Provide the [X, Y] coordinate of the cell's center where the given text is located.  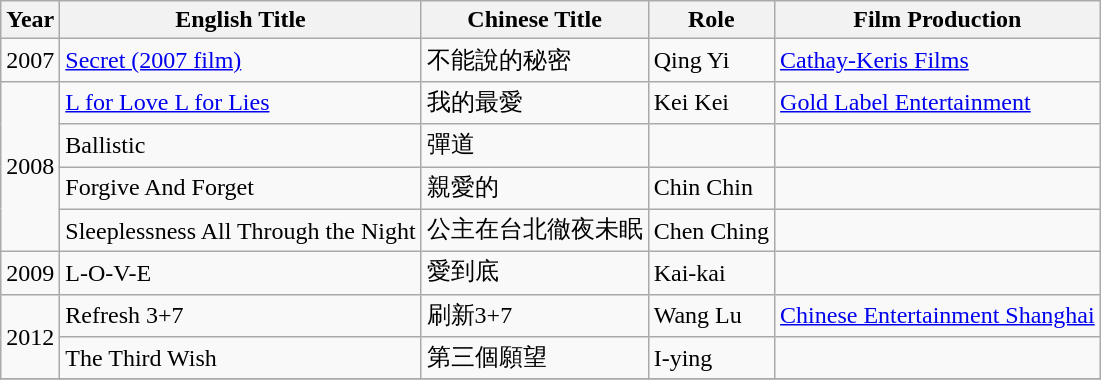
Chinese Title [534, 20]
不能說的秘密 [534, 60]
Kei Kei [711, 102]
Cathay-Keris Films [938, 60]
刷新3+7 [534, 316]
Forgive And Forget [240, 188]
我的最愛 [534, 102]
Chen Ching [711, 230]
親愛的 [534, 188]
Film Production [938, 20]
2009 [30, 274]
Sleeplessness All Through the Night [240, 230]
Refresh 3+7 [240, 316]
公主在台北徹夜未眠 [534, 230]
Chin Chin [711, 188]
I-ying [711, 358]
愛到底 [534, 274]
The Third Wish [240, 358]
Kai-kai [711, 274]
Secret (2007 film) [240, 60]
2012 [30, 336]
Ballistic [240, 146]
English Title [240, 20]
2007 [30, 60]
Chinese Entertainment Shanghai [938, 316]
Gold Label Entertainment [938, 102]
Role [711, 20]
彈道 [534, 146]
Qing Yi [711, 60]
L-O-V-E [240, 274]
Year [30, 20]
Wang Lu [711, 316]
2008 [30, 166]
L for Love L for Lies [240, 102]
第三個願望 [534, 358]
